Capture the cell that displays the provided text and extract its (x, y) central coordinate. 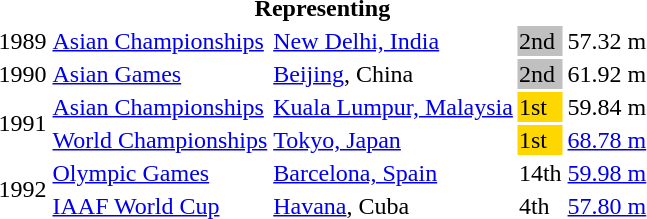
Tokyo, Japan (394, 140)
World Championships (160, 140)
Asian Games (160, 74)
14th (540, 173)
Barcelona, Spain (394, 173)
New Delhi, India (394, 41)
Beijing, China (394, 74)
Olympic Games (160, 173)
Kuala Lumpur, Malaysia (394, 107)
